Extract the [X, Y] coordinate from the center of the cell holding the provided text.  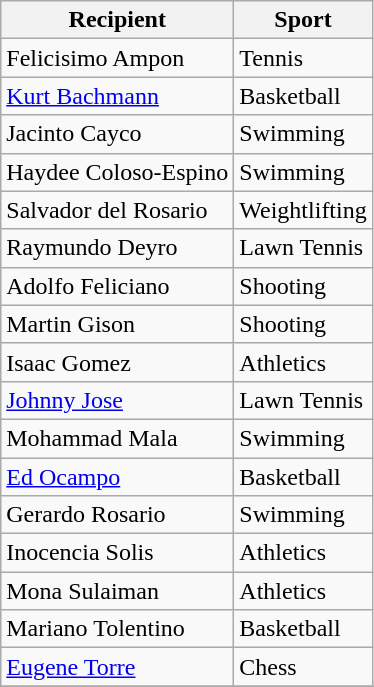
Eugene Torre [118, 667]
Weightlifting [303, 210]
Jacinto Cayco [118, 134]
Adolfo Feliciano [118, 286]
Tennis [303, 58]
Haydee Coloso-Espino [118, 172]
Ed Ocampo [118, 477]
Felicisimo Ampon [118, 58]
Recipient [118, 20]
Gerardo Rosario [118, 515]
Salvador del Rosario [118, 210]
Martin Gison [118, 324]
Mona Sulaiman [118, 591]
Raymundo Deyro [118, 248]
Mohammad Mala [118, 438]
Chess [303, 667]
Kurt Bachmann [118, 96]
Sport [303, 20]
Mariano Tolentino [118, 629]
Johnny Jose [118, 400]
Inocencia Solis [118, 553]
Isaac Gomez [118, 362]
